For the text-containing cell, return its midpoint in (X, Y) coordinate format. 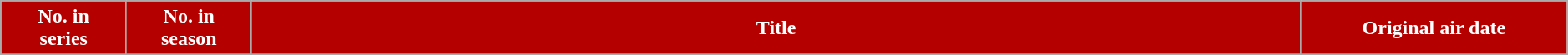
Title (776, 28)
Original air date (1434, 28)
No. inseries (63, 28)
No. inseason (189, 28)
